For the text-containing cell, return its midpoint in [X, Y] coordinate format. 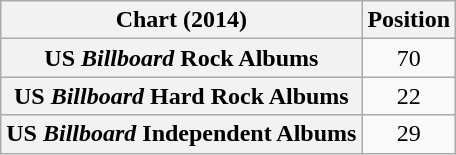
US Billboard Independent Albums [182, 134]
70 [409, 58]
US Billboard Rock Albums [182, 58]
US Billboard Hard Rock Albums [182, 96]
22 [409, 96]
29 [409, 134]
Position [409, 20]
Chart (2014) [182, 20]
